Search for the cell housing the specified text and yield its (x, y) center coordinate. 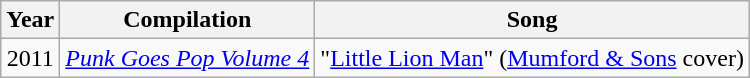
Compilation (188, 20)
2011 (30, 58)
Song (532, 20)
Year (30, 20)
Punk Goes Pop Volume 4 (188, 58)
"Little Lion Man" (Mumford & Sons cover) (532, 58)
